Locate the cell with the specified text and output its [X, Y] center coordinate. 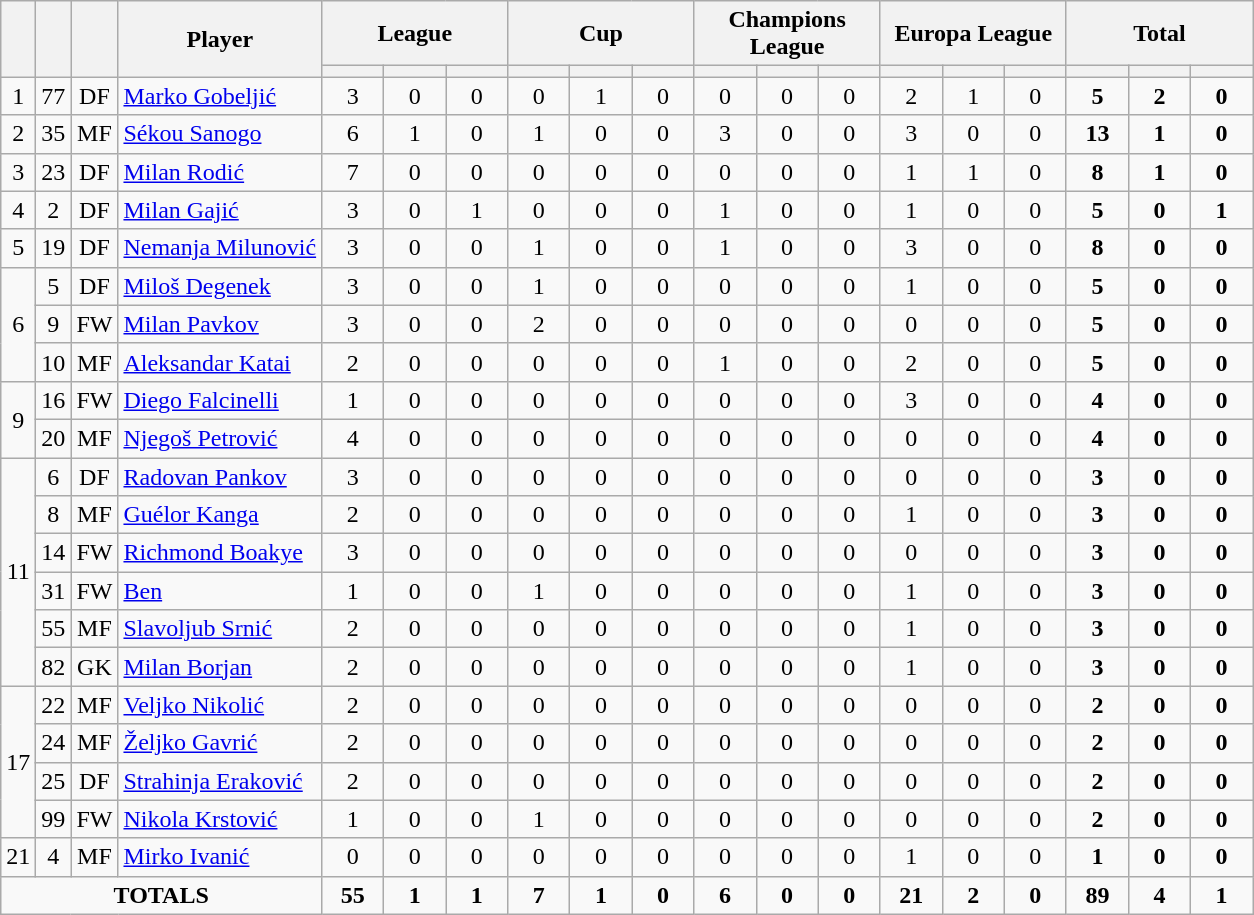
Cup [601, 34]
10 [54, 362]
Veljko Nikolić [220, 705]
16 [54, 400]
22 [54, 705]
Milan Pavkov [220, 324]
35 [54, 134]
Milan Borjan [220, 667]
Miloš Degenek [220, 286]
17 [18, 762]
Željko Gavrić [220, 743]
19 [54, 248]
14 [54, 553]
Milan Rodić [220, 172]
23 [54, 172]
Europa League [973, 34]
20 [54, 438]
Radovan Pankov [220, 477]
Richmond Boakye [220, 553]
Milan Gajić [220, 210]
11 [18, 572]
99 [54, 819]
82 [54, 667]
Njegoš Petrović [220, 438]
League [415, 34]
Ben [220, 591]
Sékou Sanogo [220, 134]
Slavoljub Srnić [220, 629]
Nemanja Milunović [220, 248]
Strahinja Eraković [220, 781]
Player [220, 39]
24 [54, 743]
Diego Falcinelli [220, 400]
Mirko Ivanić [220, 857]
TOTALS [162, 895]
77 [54, 96]
25 [54, 781]
Champions League [787, 34]
Aleksandar Katai [220, 362]
Guélor Kanga [220, 515]
Marko Gobeljić [220, 96]
13 [1097, 134]
31 [54, 591]
GK [94, 667]
89 [1097, 895]
Nikola Krstović [220, 819]
Total [1159, 34]
